Capture the cell that displays the provided text and extract its [x, y] central coordinate. 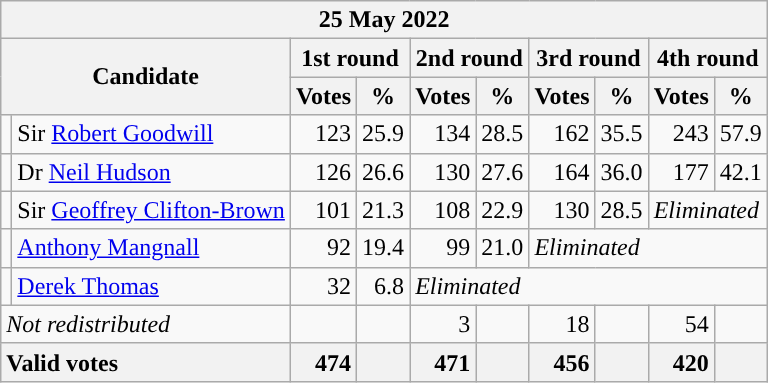
92 [323, 248]
26.6 [384, 172]
54 [681, 324]
420 [681, 362]
99 [443, 248]
2nd round [470, 58]
177 [681, 172]
6.8 [384, 286]
471 [443, 362]
19.4 [384, 248]
474 [323, 362]
36.0 [622, 172]
21.0 [502, 248]
4th round [708, 58]
1st round [350, 58]
27.6 [502, 172]
456 [562, 362]
Valid votes [146, 362]
Anthony Mangnall [152, 248]
21.3 [384, 210]
243 [681, 134]
123 [323, 134]
35.5 [622, 134]
Sir Geoffrey Clifton-Brown [152, 210]
162 [562, 134]
57.9 [740, 134]
134 [443, 134]
Sir Robert Goodwill [152, 134]
Not redistributed [146, 324]
126 [323, 172]
22.9 [502, 210]
42.1 [740, 172]
108 [443, 210]
25.9 [384, 134]
3rd round [588, 58]
32 [323, 286]
Dr Neil Hudson [152, 172]
Candidate [146, 77]
164 [562, 172]
18 [562, 324]
Derek Thomas [152, 286]
101 [323, 210]
3 [443, 324]
25 May 2022 [384, 20]
